Return (x, y) of the center of cell containing provided text 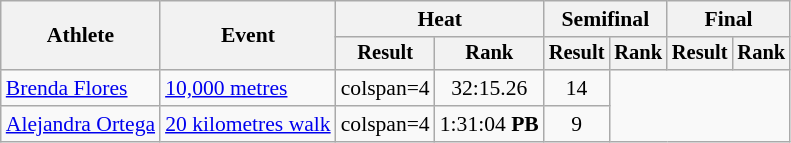
Alejandra Ortega (80, 124)
Semifinal (606, 19)
1:31:04 PB (490, 124)
Brenda Flores (80, 88)
Heat (440, 19)
9 (577, 124)
Final (728, 19)
Event (248, 36)
Athlete (80, 36)
32:15.26 (490, 88)
14 (577, 88)
20 kilometres walk (248, 124)
10,000 metres (248, 88)
